Extract the (x, y) coordinate from the center of the cell holding the provided text.  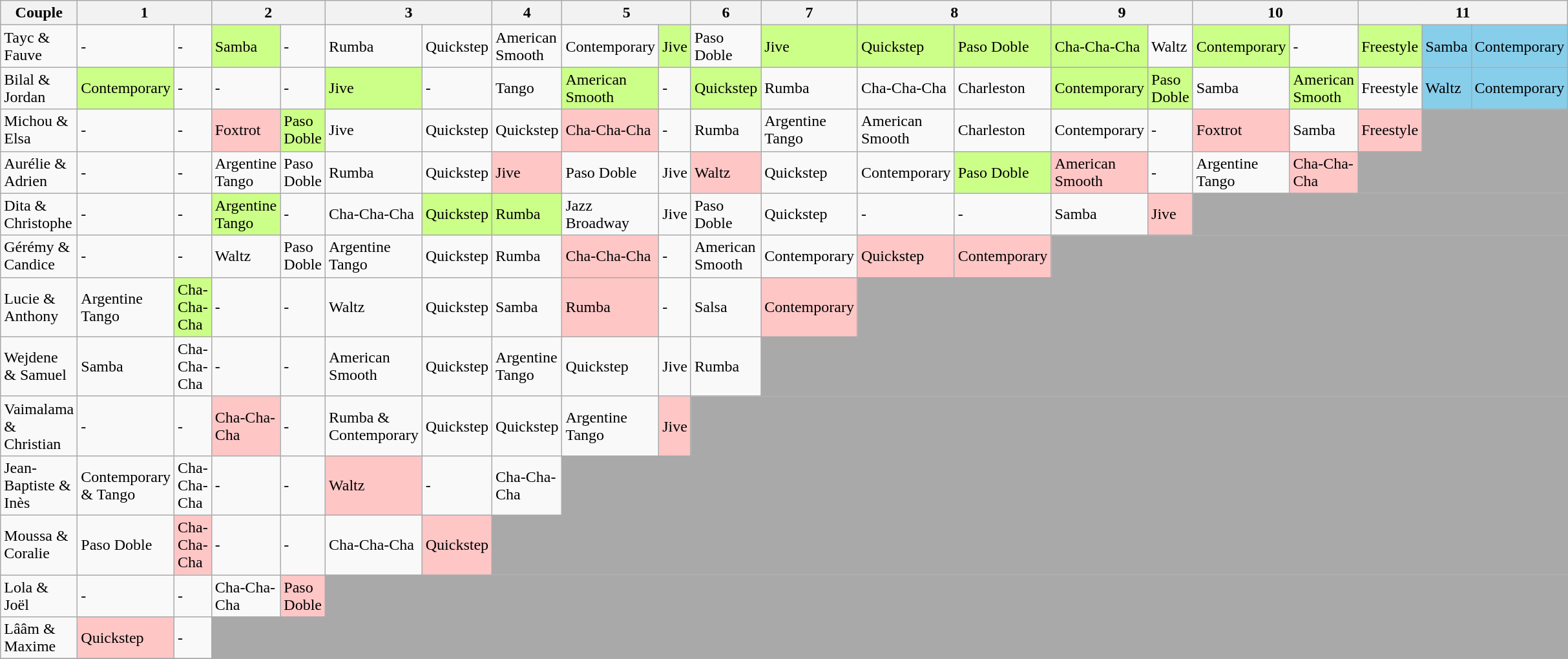
8 (954, 13)
Contemporary & Tango (126, 485)
Jean-Baptiste & Inès (39, 485)
9 (1122, 13)
Couple (39, 13)
4 (527, 13)
Lola & Joël (39, 596)
Dita & Christophe (39, 214)
6 (726, 13)
Michou & Elsa (39, 131)
Salsa (726, 307)
Gérémy & Candice (39, 256)
Jazz Broadway (611, 214)
Bilal & Jordan (39, 88)
Tango (527, 88)
Aurélie & Adrien (39, 172)
Lââm & Maxime (39, 638)
3 (409, 13)
11 (1463, 13)
2 (268, 13)
5 (627, 13)
1 (145, 13)
Moussa & Coralie (39, 545)
Lucie & Anthony (39, 307)
Tayc & Fauve (39, 47)
7 (810, 13)
Rumba & Contemporary (374, 426)
Vaimalama & Christian (39, 426)
10 (1275, 13)
Wejdene & Samuel (39, 366)
